Capture the cell that displays the provided text and extract its [x, y] central coordinate. 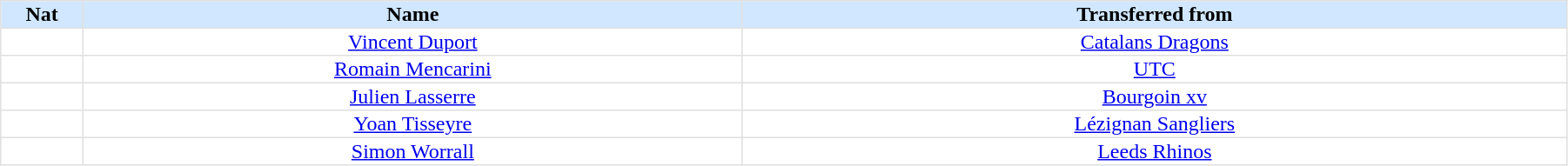
Lézignan Sangliers [1154, 124]
Simon Worrall [412, 151]
Yoan Tisseyre [412, 124]
UTC [1154, 70]
Romain Mencarini [412, 70]
Julien Lasserre [412, 96]
Vincent Duport [412, 42]
Leeds Rhinos [1154, 151]
Catalans Dragons [1154, 42]
Name [412, 15]
Transferred from [1154, 15]
Nat [42, 15]
Bourgoin xv [1154, 96]
